Determine the [x, y] coordinate at the center of the cell enclosing the given text.  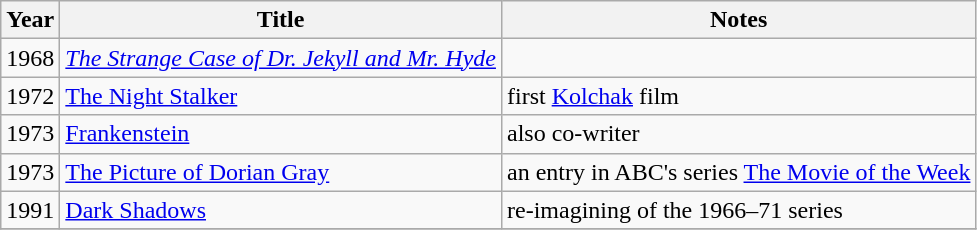
The Strange Case of Dr. Jekyll and Mr. Hyde [281, 58]
Year [30, 20]
Title [281, 20]
The Night Stalker [281, 96]
first Kolchak film [738, 96]
The Picture of Dorian Gray [281, 172]
Dark Shadows [281, 210]
re-imagining of the 1966–71 series [738, 210]
1991 [30, 210]
1972 [30, 96]
Frankenstein [281, 134]
Notes [738, 20]
an entry in ABC's series The Movie of the Week [738, 172]
1968 [30, 58]
also co-writer [738, 134]
